Find where the given text appears and provide that cell's center as [X, Y] coordinate. 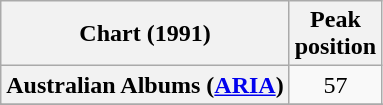
Peakposition [335, 34]
57 [335, 85]
Australian Albums (ARIA) [145, 85]
Chart (1991) [145, 34]
